Determine the [X, Y] coordinate at the center of the cell enclosing the given text.  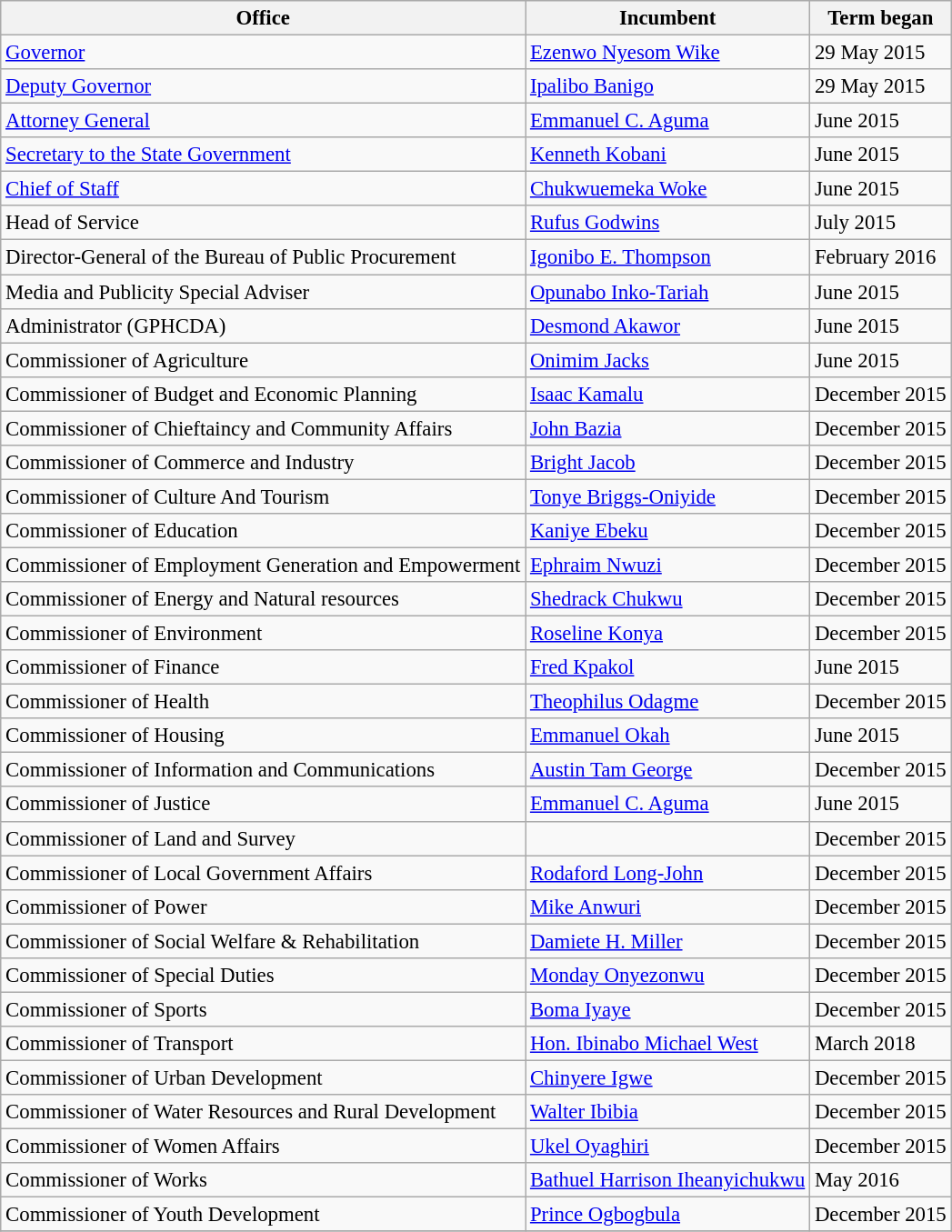
Prince Ogbogbula [667, 1215]
Head of Service [264, 223]
February 2016 [880, 257]
Ukel Oyaghiri [667, 1147]
Chief of Staff [264, 189]
Governor [264, 53]
Media and Publicity Special Adviser [264, 292]
Chinyere Igwe [667, 1077]
Opunabo Inko-Tariah [667, 292]
Emmanuel Okah [667, 736]
Commissioner of Water Resources and Rural Development [264, 1112]
Secretary to the State Government [264, 155]
Commissioner of Sports [264, 1009]
Commissioner of Urban Development [264, 1077]
Commissioner of Energy and Natural resources [264, 599]
May 2016 [880, 1180]
Tonye Briggs-Oniyide [667, 496]
Bright Jacob [667, 463]
Incumbent [667, 18]
Commissioner of Employment Generation and Empowerment [264, 565]
Administrator (GPHCDA) [264, 326]
Ipalibo Banigo [667, 86]
Commissioner of Works [264, 1180]
July 2015 [880, 223]
Monday Onyezonwu [667, 976]
Igonibo E. Thompson [667, 257]
Commissioner of Budget and Economic Planning [264, 394]
Commissioner of Power [264, 906]
Rodaford Long-John [667, 873]
Commissioner of Environment [264, 634]
Ezenwo Nyesom Wike [667, 53]
Commissioner of Education [264, 531]
Commissioner of Chieftaincy and Community Affairs [264, 428]
Commissioner of Youth Development [264, 1215]
Commissioner of Health [264, 702]
Commissioner of Justice [264, 805]
Chukwuemeka Woke [667, 189]
Bathuel Harrison Iheanyichukwu [667, 1180]
Commissioner of Special Duties [264, 976]
Attorney General [264, 121]
Isaac Kamalu [667, 394]
Rufus Godwins [667, 223]
Boma Iyaye [667, 1009]
Shedrack Chukwu [667, 599]
Commissioner of Finance [264, 667]
Walter Ibibia [667, 1112]
Kaniye Ebeku [667, 531]
Term began [880, 18]
Commissioner of Commerce and Industry [264, 463]
Commissioner of Women Affairs [264, 1147]
Commissioner of Transport [264, 1044]
Theophilus Odagme [667, 702]
John Bazia [667, 428]
Austin Tam George [667, 770]
Commissioner of Information and Communications [264, 770]
Hon. Ibinabo Michael West [667, 1044]
March 2018 [880, 1044]
Damiete H. Miller [667, 941]
Onimim Jacks [667, 360]
Kenneth Kobani [667, 155]
Deputy Governor [264, 86]
Commissioner of Social Welfare & Rehabilitation [264, 941]
Fred Kpakol [667, 667]
Mike Anwuri [667, 906]
Commissioner of Agriculture [264, 360]
Roseline Konya [667, 634]
Desmond Akawor [667, 326]
Commissioner of Land and Survey [264, 838]
Office [264, 18]
Commissioner of Housing [264, 736]
Director-General of the Bureau of Public Procurement [264, 257]
Commissioner of Culture And Tourism [264, 496]
Ephraim Nwuzi [667, 565]
Commissioner of Local Government Affairs [264, 873]
